Pinpoint the cell where the given text exists, returning its [x, y] midpoint coordinate. 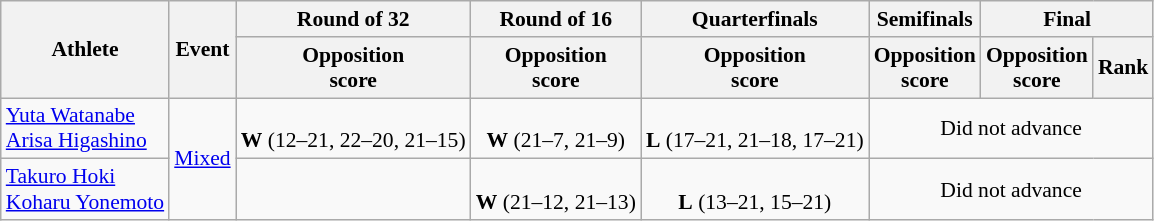
W (21–12, 21–13) [556, 190]
Round of 32 [354, 19]
Semifinals [925, 19]
L (17–21, 21–18, 17–21) [755, 128]
Round of 16 [556, 19]
Athlete [85, 50]
Event [202, 50]
Final [1068, 19]
Mixed [202, 159]
Rank [1124, 68]
Takuro Hoki Koharu Yonemoto [85, 190]
W (21–7, 21–9) [556, 128]
Yuta Watanabe Arisa Higashino [85, 128]
Quarterfinals [755, 19]
L (13–21, 15–21) [755, 190]
W (12–21, 22–20, 21–15) [354, 128]
